Locate the cell with the specified text and output its (x, y) center coordinate. 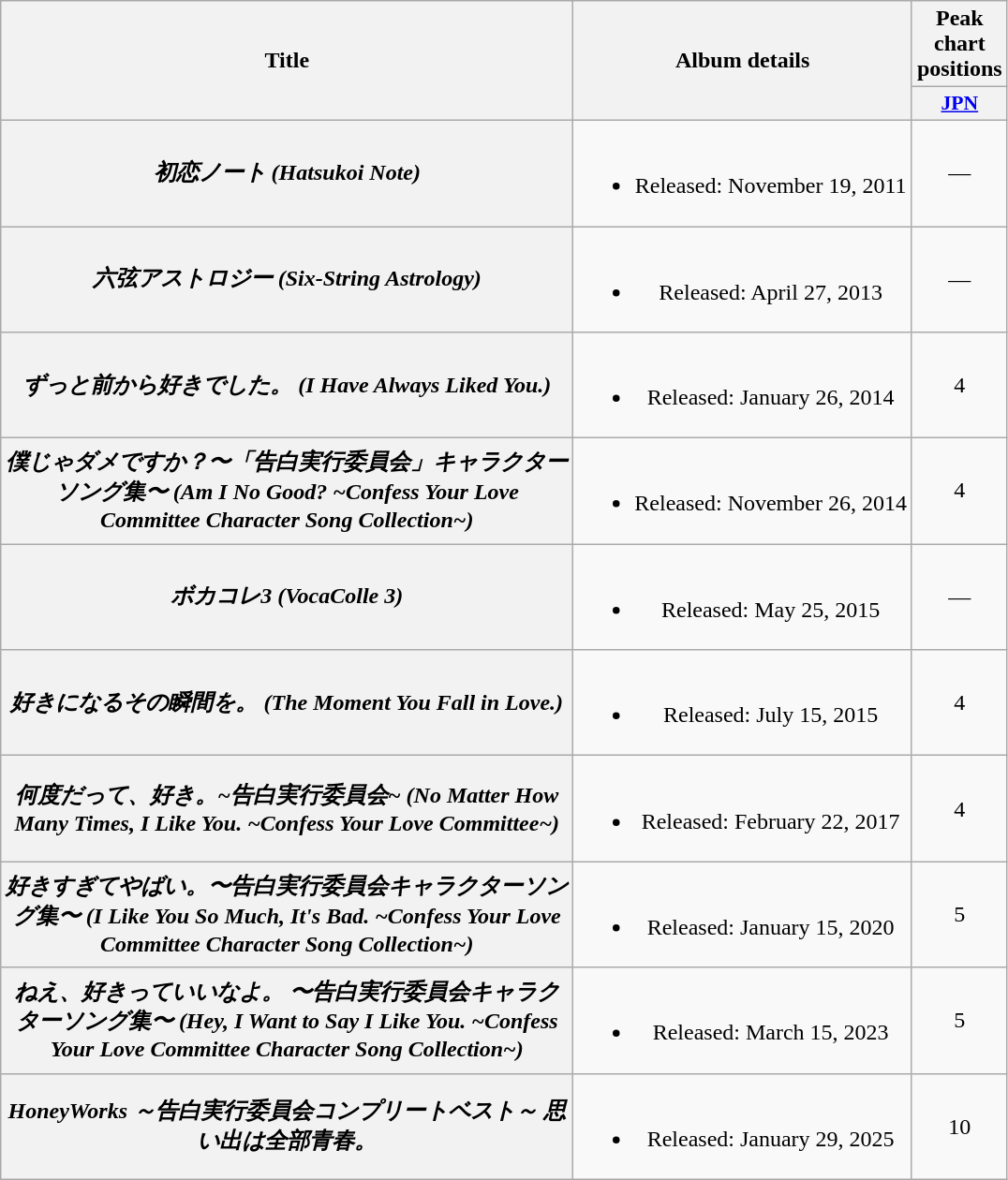
JPN (959, 104)
ずっと前から好きでした。 (I Have Always Liked You.) (287, 386)
Peak chart positions (959, 44)
僕じゃダメですか？〜「告白実行委員会」キャラクターソング集〜 (Am I No Good? ~Confess Your Love Committee Character Song Collection~) (287, 491)
Released: July 15, 2015 (743, 702)
六弦アストロジー (Six-String Astrology) (287, 279)
Released: May 25, 2015 (743, 597)
ねえ、好きっていいなよ。 〜告白実行委員会キャラクターソング集〜 (Hey, I Want to Say I Like You. ~Confess Your Love Committee Character Song Collection~) (287, 1021)
Released: January 15, 2020 (743, 914)
好きになるその瞬間を。 (The Moment You Fall in Love.) (287, 702)
Released: November 19, 2011 (743, 172)
Album details (743, 61)
Released: March 15, 2023 (743, 1021)
10 (959, 1126)
Title (287, 61)
ボカコレ3 (VocaColle 3) (287, 597)
初恋ノート (Hatsukoi Note) (287, 172)
好きすぎてやばい。〜告白実行委員会キャラクターソング集〜 (I Like You So Much, It's Bad. ~Confess Your Love Committee Character Song Collection~) (287, 914)
Released: February 22, 2017 (743, 809)
HoneyWorks ～告白実行委員会コンプリートベスト～ 思い出は全部青春。 (287, 1126)
Released: November 26, 2014 (743, 491)
何度だって、好き。~告白実行委員会~ (No Matter How Many Times, I Like You. ~Confess Your Love Committee~) (287, 809)
Released: April 27, 2013 (743, 279)
Released: January 26, 2014 (743, 386)
Released: January 29, 2025 (743, 1126)
